Return [X, Y] of the center of cell containing provided text 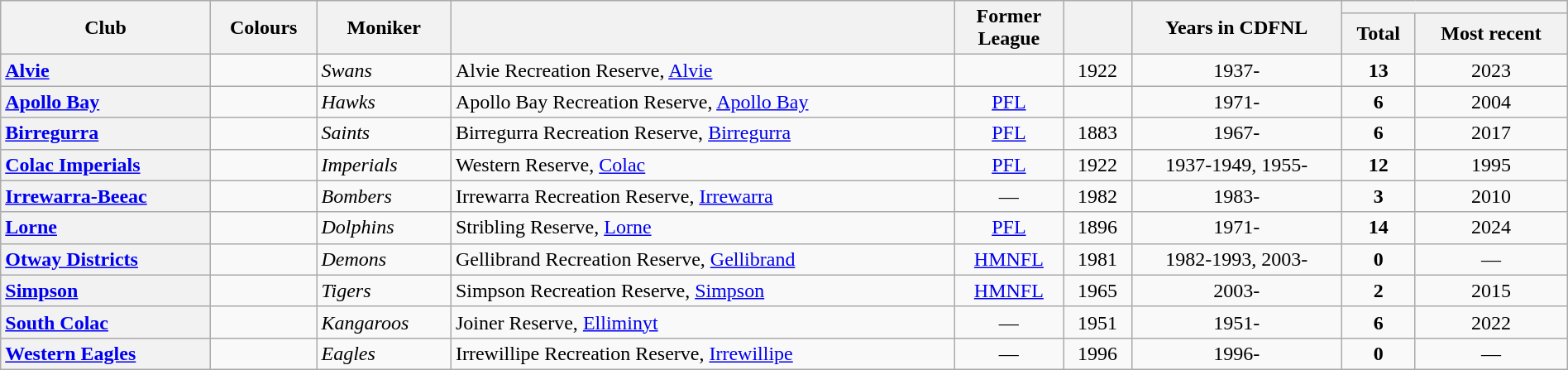
Birregurra [106, 133]
Total [1379, 33]
Hawks [384, 102]
1996 [1097, 353]
Club [106, 28]
Joiner Reserve, Elliminyt [702, 322]
Eagles [384, 353]
2017 [1491, 133]
2022 [1491, 322]
2024 [1491, 228]
Saints [384, 133]
Colours [263, 28]
Swans [384, 70]
1965 [1097, 291]
Western Eagles [106, 353]
1996- [1236, 353]
Apollo Bay [106, 102]
1951 [1097, 322]
1995 [1491, 165]
Years in CDFNL [1236, 28]
Tigers [384, 291]
14 [1379, 228]
Irrewarra Recreation Reserve, Irrewarra [702, 196]
Irrewarra-Beeac [106, 196]
1982-1993, 2003- [1236, 259]
12 [1379, 165]
Irrewillipe Recreation Reserve, Irrewillipe [702, 353]
Imperials [384, 165]
Simpson Recreation Reserve, Simpson [702, 291]
Colac Imperials [106, 165]
3 [1379, 196]
Kangaroos [384, 322]
2003- [1236, 291]
Western Reserve, Colac [702, 165]
FormerLeague [1009, 28]
Otway Districts [106, 259]
Moniker [384, 28]
2 [1379, 291]
2015 [1491, 291]
1883 [1097, 133]
Apollo Bay Recreation Reserve, Apollo Bay [702, 102]
1951- [1236, 322]
Alvie Recreation Reserve, Alvie [702, 70]
Simpson [106, 291]
South Colac [106, 322]
1967- [1236, 133]
Demons [384, 259]
Alvie [106, 70]
Gellibrand Recreation Reserve, Gellibrand [702, 259]
Dolphins [384, 228]
Bombers [384, 196]
Lorne [106, 228]
1937-1949, 1955- [1236, 165]
13 [1379, 70]
1982 [1097, 196]
Birregurra Recreation Reserve, Birregurra [702, 133]
Most recent [1491, 33]
Stribling Reserve, Lorne [702, 228]
2004 [1491, 102]
1937- [1236, 70]
2023 [1491, 70]
2010 [1491, 196]
1896 [1097, 228]
1983- [1236, 196]
1981 [1097, 259]
